Identify which cell holds the provided text, then report its (X, Y) central coordinate. 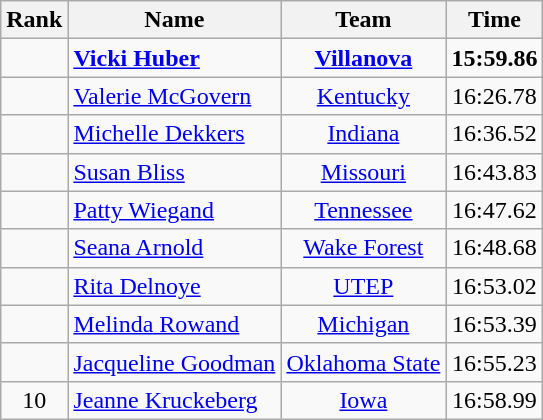
16:47.62 (494, 210)
Rita Delnoye (174, 286)
15:59.86 (494, 58)
Indiana (364, 134)
Missouri (364, 172)
Villanova (364, 58)
10 (34, 400)
Iowa (364, 400)
Seana Arnold (174, 248)
Michelle Dekkers (174, 134)
16:53.39 (494, 324)
Valerie McGovern (174, 96)
16:58.99 (494, 400)
16:55.23 (494, 362)
Vicki Huber (174, 58)
Melinda Rowand (174, 324)
16:53.02 (494, 286)
Time (494, 20)
16:26.78 (494, 96)
Tennessee (364, 210)
Susan Bliss (174, 172)
UTEP (364, 286)
Wake Forest (364, 248)
Team (364, 20)
16:36.52 (494, 134)
Oklahoma State (364, 362)
Kentucky (364, 96)
Rank (34, 20)
Patty Wiegand (174, 210)
16:48.68 (494, 248)
Jacqueline Goodman (174, 362)
Michigan (364, 324)
Jeanne Kruckeberg (174, 400)
Name (174, 20)
16:43.83 (494, 172)
